Return the (X, Y) coordinate for the center point of the cell that contains the specified text.  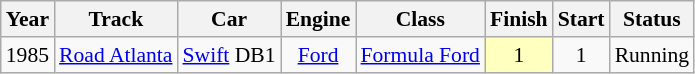
Road Atlanta (116, 55)
Ford (318, 55)
Car (228, 19)
1985 (28, 55)
Engine (318, 19)
Finish (519, 19)
Start (582, 19)
Class (420, 19)
Track (116, 19)
Swift DB1 (228, 55)
Formula Ford (420, 55)
Year (28, 19)
Running (652, 55)
Status (652, 19)
